Determine the (x, y) coordinate at the center of the cell enclosing the given text.  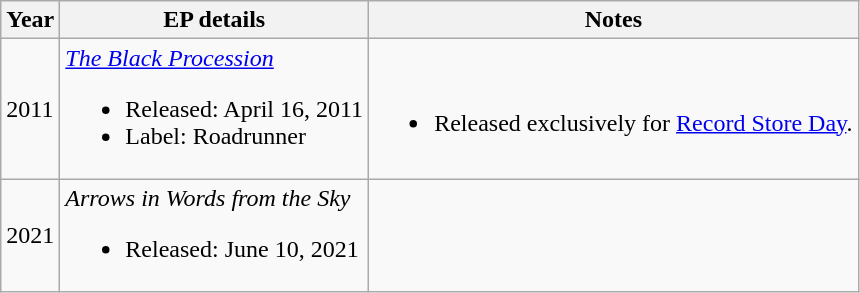
Notes (614, 20)
The Black ProcessionReleased: April 16, 2011Label: Roadrunner (214, 109)
Year (30, 20)
Arrows in Words from the SkyReleased: June 10, 2021 (214, 236)
EP details (214, 20)
2011 (30, 109)
2021 (30, 236)
Released exclusively for Record Store Day. (614, 109)
